Scan for the cell matching the given text and deliver its (x, y) coordinate at center. 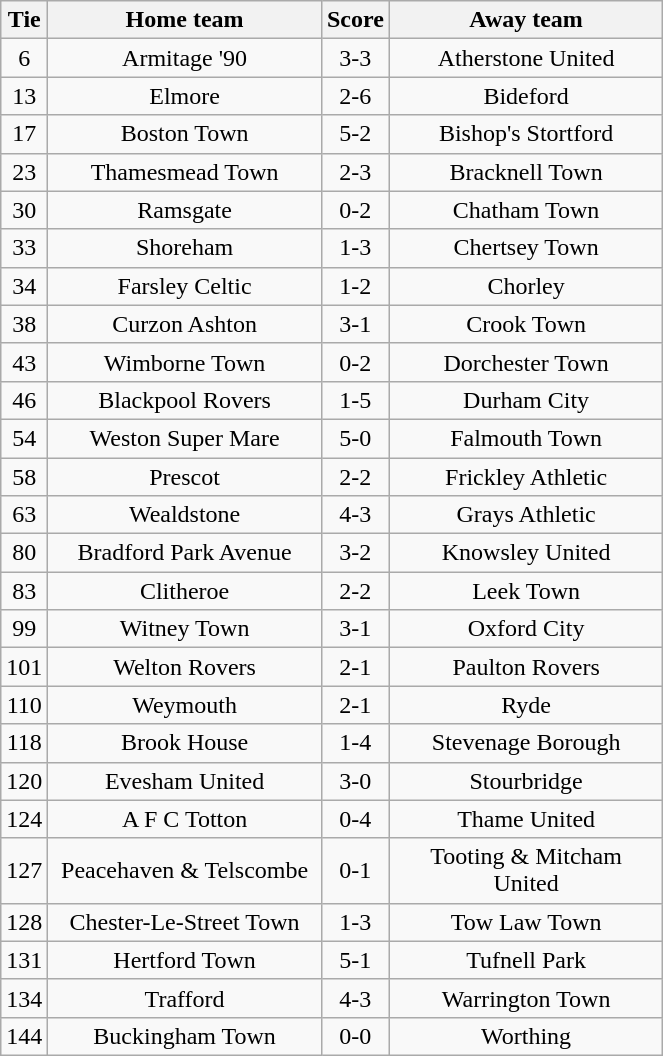
Away team (526, 20)
Chertsey Town (526, 248)
0-0 (355, 1036)
2-3 (355, 172)
83 (24, 591)
120 (24, 781)
23 (24, 172)
38 (24, 324)
Score (355, 20)
Worthing (526, 1036)
Boston Town (185, 134)
131 (24, 960)
58 (24, 477)
Farsley Celtic (185, 286)
Curzon Ashton (185, 324)
Weston Super Mare (185, 438)
Brook House (185, 743)
A F C Totton (185, 819)
127 (24, 870)
128 (24, 922)
Elmore (185, 96)
Chester-Le-Street Town (185, 922)
101 (24, 667)
Shoreham (185, 248)
Weymouth (185, 705)
Blackpool Rovers (185, 400)
Welton Rovers (185, 667)
Frickley Athletic (526, 477)
1-4 (355, 743)
5-2 (355, 134)
80 (24, 553)
13 (24, 96)
99 (24, 629)
Crook Town (526, 324)
Armitage '90 (185, 58)
Stourbridge (526, 781)
0-4 (355, 819)
Bishop's Stortford (526, 134)
Peacehaven & Telscombe (185, 870)
Witney Town (185, 629)
3-0 (355, 781)
Evesham United (185, 781)
33 (24, 248)
Bracknell Town (526, 172)
30 (24, 210)
110 (24, 705)
1-5 (355, 400)
Falmouth Town (526, 438)
46 (24, 400)
Warrington Town (526, 998)
Dorchester Town (526, 362)
Ryde (526, 705)
Grays Athletic (526, 515)
Tooting & Mitcham United (526, 870)
Bradford Park Avenue (185, 553)
5-0 (355, 438)
Knowsley United (526, 553)
Prescot (185, 477)
43 (24, 362)
34 (24, 286)
Leek Town (526, 591)
Tie (24, 20)
1-2 (355, 286)
Tow Law Town (526, 922)
Thame United (526, 819)
3-2 (355, 553)
0-1 (355, 870)
Buckingham Town (185, 1036)
144 (24, 1036)
Durham City (526, 400)
Thamesmead Town (185, 172)
118 (24, 743)
Hertford Town (185, 960)
54 (24, 438)
Trafford (185, 998)
17 (24, 134)
Paulton Rovers (526, 667)
Atherstone United (526, 58)
2-6 (355, 96)
134 (24, 998)
5-1 (355, 960)
Chorley (526, 286)
Stevenage Borough (526, 743)
Clitheroe (185, 591)
Wealdstone (185, 515)
Bideford (526, 96)
Tufnell Park (526, 960)
Chatham Town (526, 210)
63 (24, 515)
6 (24, 58)
Ramsgate (185, 210)
Home team (185, 20)
Oxford City (526, 629)
3-3 (355, 58)
124 (24, 819)
Wimborne Town (185, 362)
